Determine the [X, Y] coordinate at the center of the cell enclosing the given text.  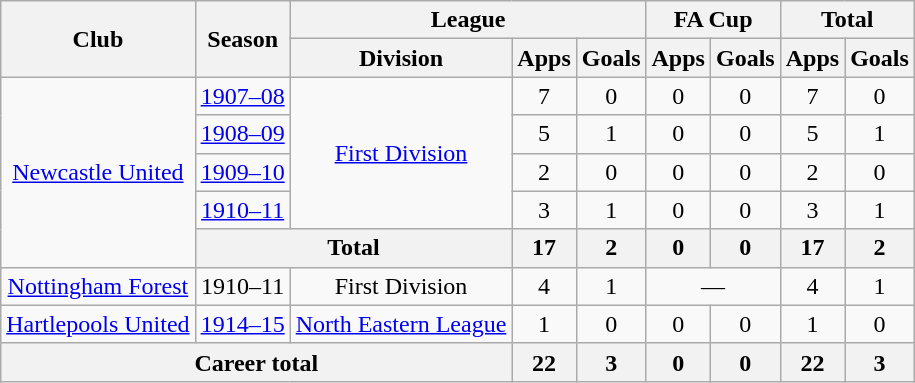
Hartlepools United [98, 324]
North Eastern League [401, 324]
1909–10 [242, 172]
Division [401, 58]
1908–09 [242, 134]
1914–15 [242, 324]
Career total [256, 362]
Nottingham Forest [98, 286]
Club [98, 39]
― [713, 286]
FA Cup [713, 20]
1907–08 [242, 96]
Newcastle United [98, 172]
League [468, 20]
Season [242, 39]
